Output the [x, y] coordinate of the center of the cell containing the given text.  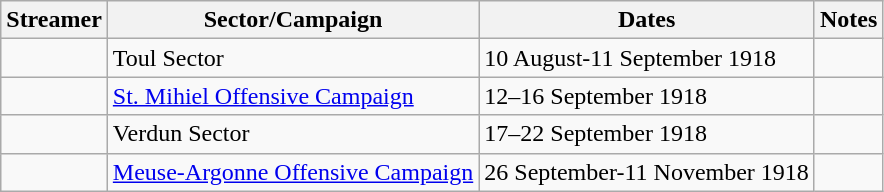
Sector/Campaign [292, 20]
10 August-11 September 1918 [647, 58]
St. Mihiel Offensive Campaign [292, 96]
Dates [647, 20]
Meuse-Argonne Offensive Campaign [292, 172]
Streamer [54, 20]
Toul Sector [292, 58]
Notes [848, 20]
17–22 September 1918 [647, 134]
26 September-11 November 1918 [647, 172]
12–16 September 1918 [647, 96]
Verdun Sector [292, 134]
